Output the (X, Y) coordinate of the center of the cell containing the given text.  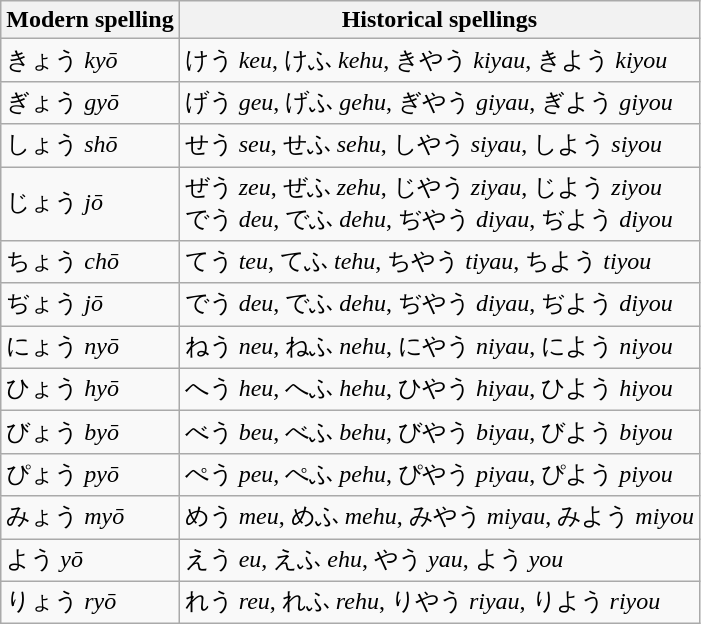
ねう neu, ねふ nehu, にやう niyau, によう niyou (439, 348)
りょう ryō (90, 602)
みょう myō (90, 518)
ちょう chō (90, 262)
けう keu, けふ kehu, きやう kiyau, きよう kiyou (439, 60)
じょう jō (90, 203)
びょう byō (90, 432)
ひょう hyō (90, 390)
げう geu, げふ gehu, ぎやう giyau, ぎよう giyou (439, 102)
Modern spelling (90, 20)
れう reu, れふ rehu, りやう riyau, りよう riyou (439, 602)
でう deu, でふ dehu, ぢやう diyau, ぢよう diyou (439, 304)
ぺう peu, ぺふ pehu, ぴやう piyau, ぴよう piyou (439, 474)
へう heu, へふ hehu, ひやう hiyau, ひよう hiyou (439, 390)
しょう shō (90, 146)
てう teu, てふ tehu, ちやう tiyau, ちよう tiyou (439, 262)
ぢょう jō (90, 304)
めう meu, めふ mehu, みやう miyau, みよう miyou (439, 518)
よう yō (90, 560)
ぴょう pyō (90, 474)
えう eu, えふ ehu, やう yau, よう you (439, 560)
Historical spellings (439, 20)
にょう nyō (90, 348)
ぜう zeu, ぜふ zehu, じやう ziyau, じよう ziyouでう deu, でふ dehu, ぢやう diyau, ぢよう diyou (439, 203)
せう seu, せふ sehu, しやう siyau, しよう siyou (439, 146)
きょう kyō (90, 60)
ぎょう gyō (90, 102)
べう beu, べふ behu, びやう biyau, びよう biyou (439, 432)
